Determine the [X, Y] coordinate at the center of the cell enclosing the given text.  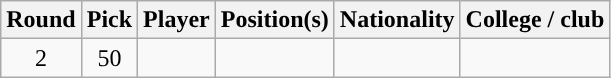
Round [41, 20]
2 [41, 58]
50 [109, 58]
Player [177, 20]
Pick [109, 20]
Nationality [397, 20]
College / club [535, 20]
Position(s) [274, 20]
